Scan for the cell matching the given text and deliver its [X, Y] coordinate at center. 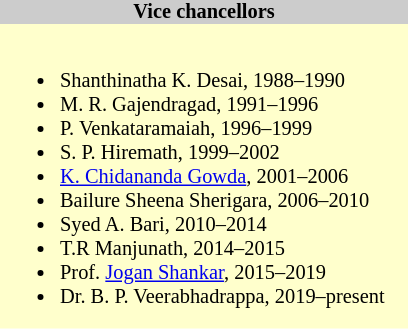
Vice chancellors [204, 12]
